Capture the cell that displays the provided text and extract its (X, Y) central coordinate. 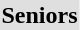
Seniors (40, 15)
